For the text-containing cell, return its midpoint in [X, Y] coordinate format. 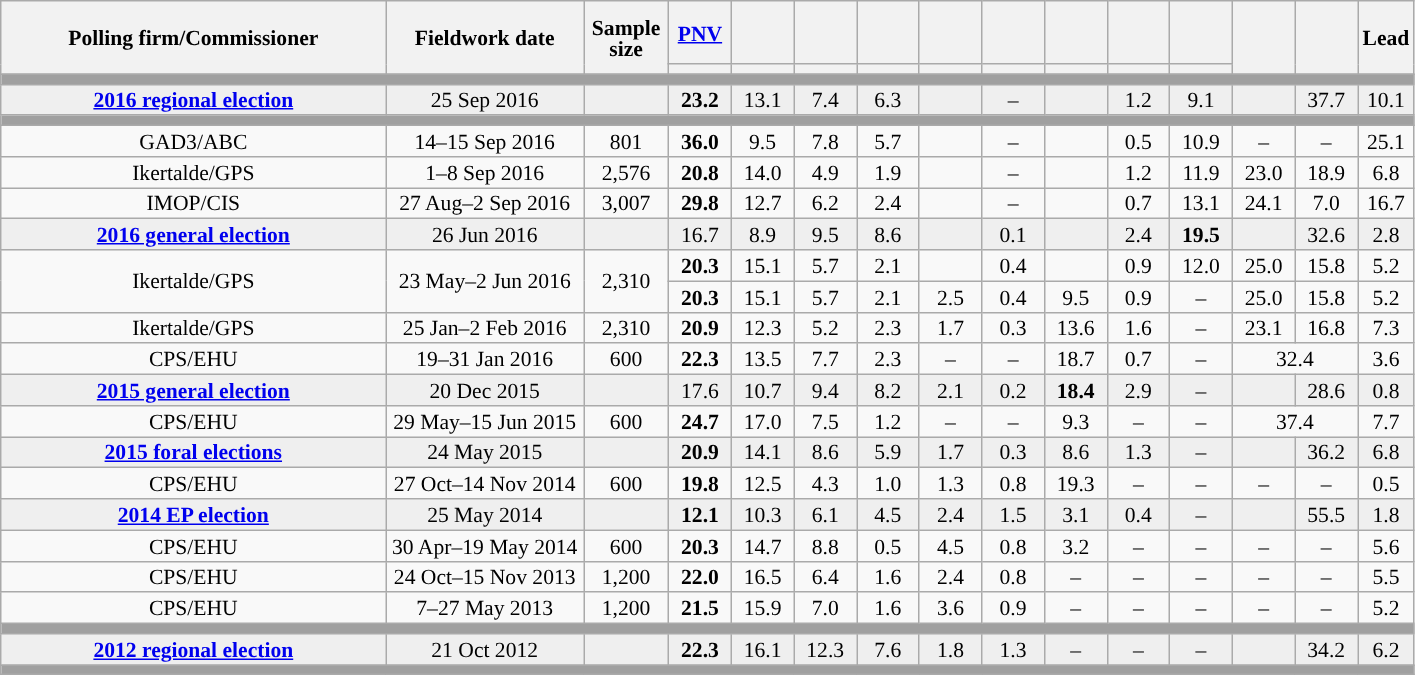
2014 EP election [194, 514]
2,576 [626, 172]
25 Jan–2 Feb 2016 [485, 328]
29.8 [700, 204]
36.0 [700, 142]
2016 general election [194, 234]
8.2 [888, 390]
20.8 [700, 172]
16.5 [762, 576]
18.7 [1076, 360]
1.5 [1014, 514]
2015 general election [194, 390]
6.1 [826, 514]
2016 regional election [194, 100]
22.0 [700, 576]
34.2 [1326, 650]
10.3 [762, 514]
24.7 [700, 422]
19.5 [1202, 234]
19.3 [1076, 484]
2.9 [1138, 390]
7.8 [826, 142]
18.9 [1326, 172]
23 May–2 Jun 2016 [485, 281]
25 May 2014 [485, 514]
13.6 [1076, 328]
6.3 [888, 100]
7.3 [1386, 328]
19–31 Jan 2016 [485, 360]
15.9 [762, 608]
21.5 [700, 608]
4.3 [826, 484]
30 Apr–19 May 2014 [485, 546]
10.7 [762, 390]
7.5 [826, 422]
6.4 [826, 576]
23.2 [700, 100]
11.9 [1202, 172]
13.5 [762, 360]
10.9 [1202, 142]
801 [626, 142]
21 Oct 2012 [485, 650]
2.5 [950, 296]
17.0 [762, 422]
16.8 [1326, 328]
8.9 [762, 234]
19.8 [700, 484]
IMOP/CIS [194, 204]
16.1 [762, 650]
9.4 [826, 390]
36.2 [1326, 452]
14.1 [762, 452]
24 Oct–15 Nov 2013 [485, 576]
37.4 [1294, 422]
7.6 [888, 650]
25 Sep 2016 [485, 100]
12.0 [1202, 266]
1.0 [888, 484]
9.3 [1076, 422]
12.7 [762, 204]
3,007 [626, 204]
32.4 [1294, 360]
25.1 [1386, 142]
4.9 [826, 172]
5.9 [888, 452]
Lead [1386, 38]
12.5 [762, 484]
55.5 [1326, 514]
1.9 [888, 172]
0.2 [1014, 390]
0.1 [1014, 234]
5.6 [1386, 546]
27 Aug–2 Sep 2016 [485, 204]
7.4 [826, 100]
18.4 [1076, 390]
3.1 [1076, 514]
Sample size [626, 38]
37.7 [1326, 100]
7–27 May 2013 [485, 608]
5.5 [1386, 576]
GAD3/ABC [194, 142]
23.1 [1264, 328]
1–8 Sep 2016 [485, 172]
12.1 [700, 514]
32.6 [1326, 234]
17.6 [700, 390]
Fieldwork date [485, 38]
24 May 2015 [485, 452]
26 Jun 2016 [485, 234]
20 Dec 2015 [485, 390]
2012 regional election [194, 650]
10.1 [1386, 100]
29 May–15 Jun 2015 [485, 422]
24.1 [1264, 204]
2.8 [1386, 234]
23.0 [1264, 172]
PNV [700, 32]
8.8 [826, 546]
Polling firm/Commissioner [194, 38]
14.7 [762, 546]
14–15 Sep 2016 [485, 142]
9.1 [1202, 100]
14.0 [762, 172]
2015 foral elections [194, 452]
27 Oct–14 Nov 2014 [485, 484]
28.6 [1326, 390]
3.2 [1076, 546]
